Scan for the cell matching the given text and deliver its (X, Y) coordinate at center. 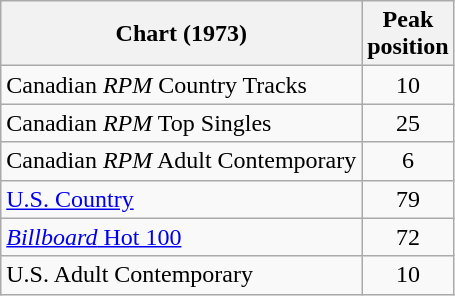
Canadian RPM Country Tracks (182, 85)
72 (408, 237)
6 (408, 161)
79 (408, 199)
25 (408, 123)
Chart (1973) (182, 34)
Canadian RPM Top Singles (182, 123)
Peakposition (408, 34)
Billboard Hot 100 (182, 237)
Canadian RPM Adult Contemporary (182, 161)
U.S. Adult Contemporary (182, 275)
U.S. Country (182, 199)
